Determine the [x, y] coordinate at the center of the cell enclosing the given text.  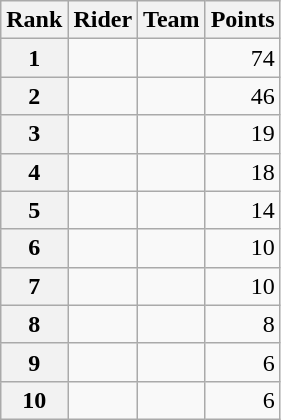
4 [34, 172]
Points [242, 20]
9 [34, 362]
74 [242, 58]
5 [34, 210]
Team [172, 20]
19 [242, 134]
Rider [103, 20]
7 [34, 286]
Rank [34, 20]
14 [242, 210]
2 [34, 96]
46 [242, 96]
18 [242, 172]
3 [34, 134]
1 [34, 58]
